Return the (x, y) coordinate for the center point of the cell that contains the specified text.  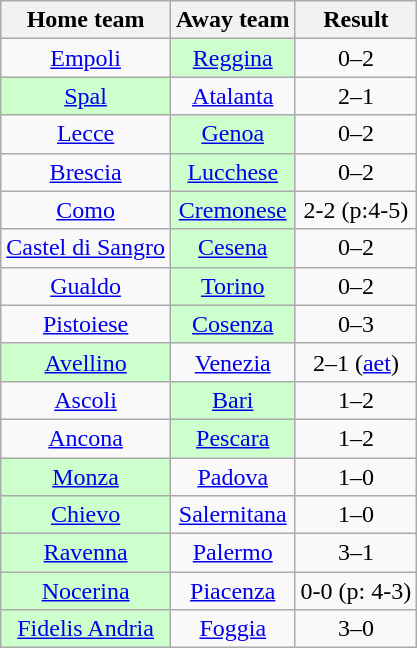
Cremonese (232, 210)
Ascoli (86, 400)
3–1 (356, 553)
Bari (232, 400)
Como (86, 210)
Pescara (232, 438)
Home team (86, 20)
Fidelis Andria (86, 629)
Avellino (86, 362)
Genoa (232, 134)
Lucchese (232, 172)
Monza (86, 477)
Chievo (86, 515)
Result (356, 20)
Away team (232, 20)
Reggina (232, 58)
Ancona (86, 438)
Spal (86, 96)
2-2 (p:4-5) (356, 210)
Pistoiese (86, 324)
Venezia (232, 362)
Lecce (86, 134)
Foggia (232, 629)
Gualdo (86, 286)
Castel di Sangro (86, 248)
0-0 (p: 4-3) (356, 591)
Torino (232, 286)
Empoli (86, 58)
Cosenza (232, 324)
Ravenna (86, 553)
3–0 (356, 629)
Brescia (86, 172)
Padova (232, 477)
2–1 (aet) (356, 362)
Atalanta (232, 96)
Palermo (232, 553)
Nocerina (86, 591)
0–3 (356, 324)
Salernitana (232, 515)
Cesena (232, 248)
Piacenza (232, 591)
2–1 (356, 96)
